Provide the [x, y] coordinate of the cell's center where the given text is located.  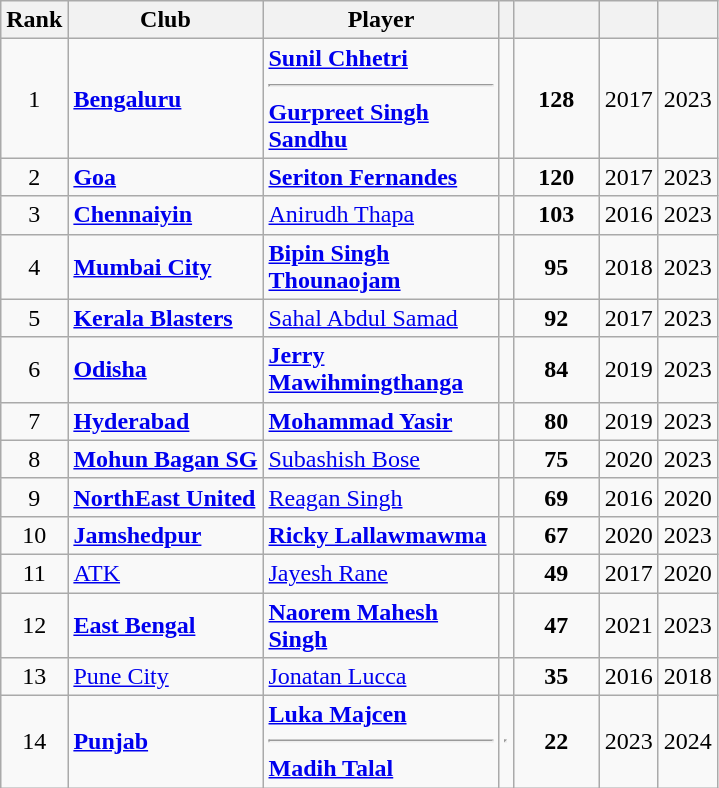
6 [34, 370]
Subashish Bose [381, 459]
12 [34, 624]
Bengaluru [166, 98]
Odisha [166, 370]
Sahal Abdul Samad [381, 318]
8 [34, 459]
75 [556, 459]
East Bengal [166, 624]
Mohun Bagan SG [166, 459]
84 [556, 370]
ATK [166, 573]
Sunil ChhetriGurpreet Singh Sandhu [381, 98]
14 [34, 742]
Club [166, 20]
Seriton Fernandes [381, 177]
Jamshedpur [166, 535]
Chennaiyin [166, 215]
22 [556, 742]
Ricky Lallawmawma [381, 535]
Mumbai City [166, 266]
Player [381, 20]
4 [34, 266]
Naorem Mahesh Singh [381, 624]
13 [34, 677]
69 [556, 497]
49 [556, 573]
10 [34, 535]
2 [34, 177]
9 [34, 497]
95 [556, 266]
Reagan Singh [381, 497]
120 [556, 177]
103 [556, 215]
2024 [688, 742]
Pune City [166, 677]
Rank [34, 20]
Anirudh Thapa [381, 215]
80 [556, 421]
128 [556, 98]
Kerala Blasters [166, 318]
Luka MajcenMadih Talal [381, 742]
35 [556, 677]
Punjab [166, 742]
Goa [166, 177]
11 [34, 573]
Jonatan Lucca [381, 677]
1 [34, 98]
92 [556, 318]
Bipin Singh Thounaojam [381, 266]
3 [34, 215]
Jerry Mawihmingthanga [381, 370]
67 [556, 535]
Jayesh Rane [381, 573]
Mohammad Yasir [381, 421]
NorthEast United [166, 497]
5 [34, 318]
47 [556, 624]
7 [34, 421]
Hyderabad [166, 421]
2021 [628, 624]
